For the text-containing cell, return its midpoint in [x, y] coordinate format. 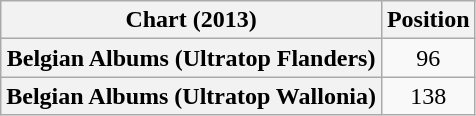
138 [428, 96]
Belgian Albums (Ultratop Flanders) [192, 58]
Position [428, 20]
Chart (2013) [192, 20]
96 [428, 58]
Belgian Albums (Ultratop Wallonia) [192, 96]
